Extract the (X, Y) coordinate from the center of the cell holding the provided text.  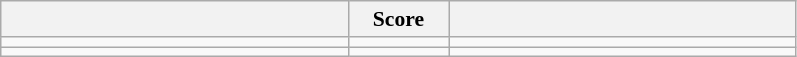
Score (398, 19)
